For the text-containing cell, return its midpoint in (x, y) coordinate format. 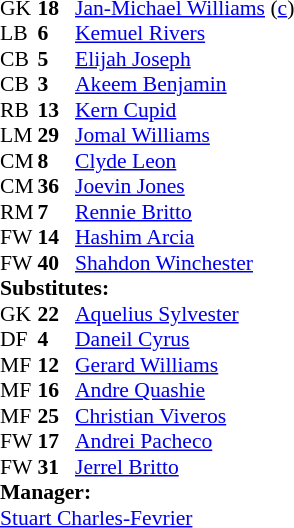
Aquelius Sylvester (184, 314)
Manager: (147, 493)
DF (19, 339)
Jomal Williams (184, 135)
LB (19, 33)
31 (57, 467)
Andrei Pacheco (184, 441)
Kern Cupid (184, 110)
RB (19, 110)
Christian Viveros (184, 416)
13 (57, 110)
6 (57, 33)
Clyde Leon (184, 161)
4 (57, 339)
Elijah Joseph (184, 59)
7 (57, 212)
Rennie Britto (184, 212)
8 (57, 161)
12 (57, 365)
Shahdon Winchester (184, 263)
LM (19, 135)
Akeem Benjamin (184, 85)
3 (57, 85)
Jerrel Britto (184, 467)
40 (57, 263)
Substitutes: (147, 289)
Andre Quashie (184, 391)
Hashim Arcia (184, 237)
29 (57, 135)
RM (19, 212)
Joevin Jones (184, 187)
36 (57, 187)
Gerard Williams (184, 365)
17 (57, 441)
5 (57, 59)
Daneil Cyrus (184, 339)
16 (57, 391)
25 (57, 416)
14 (57, 237)
GK (19, 314)
22 (57, 314)
Kemuel Rivers (184, 33)
